Return (x, y) of the center of cell containing provided text 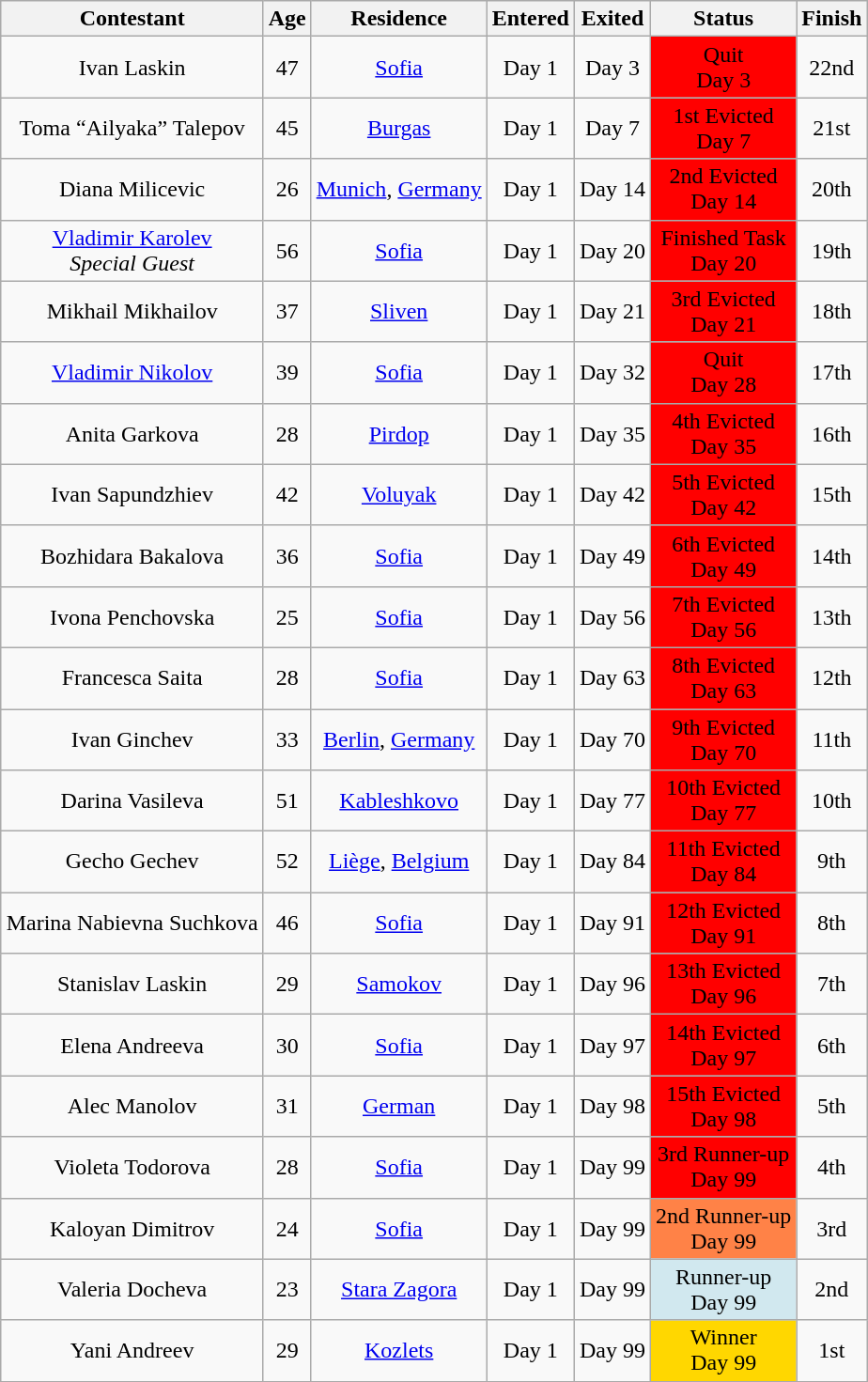
10th EvictedDay 77 (723, 800)
51 (287, 800)
42 (287, 494)
Vladimir Nikolov (132, 372)
11th EvictedDay 84 (723, 862)
Ivan Sapundzhiev (132, 494)
31 (287, 1107)
Day 70 (612, 738)
Day 63 (612, 678)
1st (832, 1351)
Diana Milicevic (132, 190)
5th (832, 1107)
10th (832, 800)
Pirdop (398, 434)
Ivan Ginchev (132, 738)
23 (287, 1289)
3rd (832, 1229)
Vladimir KarolevSpecial Guest (132, 250)
Day 32 (612, 372)
14th EvictedDay 97 (723, 1045)
Gecho Gechev (132, 862)
Yani Andreev (132, 1351)
Finished TaskDay 20 (723, 250)
Kaloyan Dimitrov (132, 1229)
15th (832, 494)
Day 42 (612, 494)
47 (287, 68)
Residence (398, 19)
37 (287, 312)
24 (287, 1229)
20th (832, 190)
5th EvictedDay 42 (723, 494)
Violeta Todorova (132, 1167)
Darina Vasileva (132, 800)
8th EvictedDay 63 (723, 678)
8th (832, 923)
16th (832, 434)
WinnerDay 99 (723, 1351)
Day 7 (612, 128)
Munich, Germany (398, 190)
25 (287, 616)
Valeria Docheva (132, 1289)
Berlin, Germany (398, 738)
Day 56 (612, 616)
Samokov (398, 985)
13th (832, 616)
4th EvictedDay 35 (723, 434)
33 (287, 738)
Alec Manolov (132, 1107)
3rd Runner-upDay 99 (723, 1167)
Day 14 (612, 190)
22nd (832, 68)
Day 21 (612, 312)
18th (832, 312)
QuitDay 28 (723, 372)
Status (723, 19)
2nd Runner-upDay 99 (723, 1229)
Runner-upDay 99 (723, 1289)
Ivan Laskin (132, 68)
Day 35 (612, 434)
Contestant (132, 19)
Finish (832, 19)
9th EvictedDay 70 (723, 738)
Day 91 (612, 923)
Marina Nabievna Suchkova (132, 923)
1st EvictedDay 7 (723, 128)
15th EvictedDay 98 (723, 1107)
Day 96 (612, 985)
Liège, Belgium (398, 862)
German (398, 1107)
Stara Zagora (398, 1289)
39 (287, 372)
Bozhidara Bakalova (132, 556)
12th EvictedDay 91 (723, 923)
Francesca Saita (132, 678)
4th (832, 1167)
Age (287, 19)
Kozlets (398, 1351)
19th (832, 250)
Ivona Penchovska (132, 616)
7th (832, 985)
13th EvictedDay 96 (723, 985)
Stanislav Laskin (132, 985)
26 (287, 190)
2nd EvictedDay 14 (723, 190)
Day 20 (612, 250)
3rd EvictedDay 21 (723, 312)
Sliven (398, 312)
21st (832, 128)
Exited (612, 19)
Elena Andreeva (132, 1045)
36 (287, 556)
Day 84 (612, 862)
Day 77 (612, 800)
56 (287, 250)
Entered (530, 19)
17th (832, 372)
30 (287, 1045)
7th EvictedDay 56 (723, 616)
Toma “Ailyaka” Talepov (132, 128)
Day 49 (612, 556)
45 (287, 128)
QuitDay 3 (723, 68)
Mikhail Mikhailov (132, 312)
Day 3 (612, 68)
Day 98 (612, 1107)
14th (832, 556)
Anita Garkova (132, 434)
11th (832, 738)
6th (832, 1045)
12th (832, 678)
2nd (832, 1289)
52 (287, 862)
9th (832, 862)
6th EvictedDay 49 (723, 556)
Day 97 (612, 1045)
Kableshkovo (398, 800)
46 (287, 923)
Voluyak (398, 494)
Burgas (398, 128)
